Scan for the cell matching the given text and deliver its (X, Y) coordinate at center. 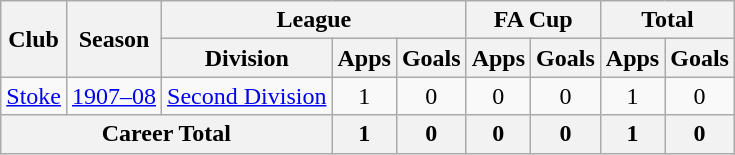
Season (114, 39)
Career Total (166, 134)
Second Division (247, 96)
Total (667, 20)
1907–08 (114, 96)
Division (247, 58)
Stoke (34, 96)
League (314, 20)
Club (34, 39)
FA Cup (533, 20)
